Locate the cell with the specified text and output its (x, y) center coordinate. 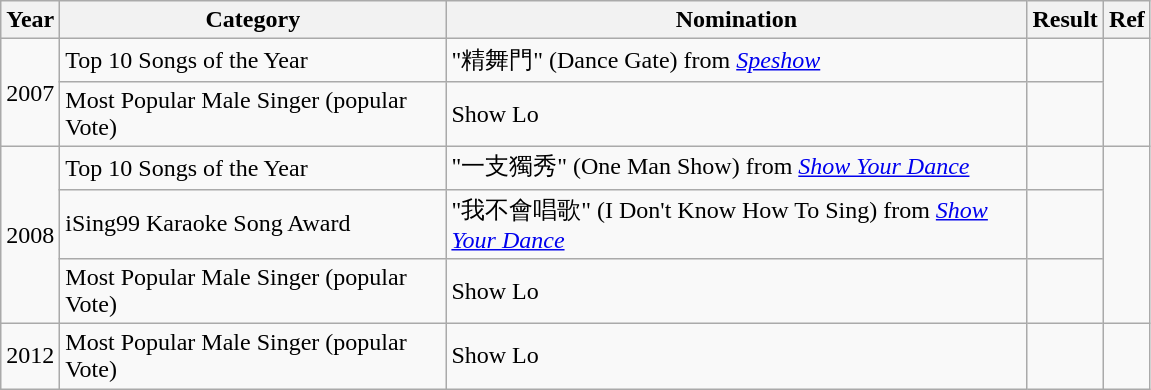
2012 (30, 356)
"一支獨秀" (One Man Show) from Show Your Dance (736, 168)
iSing99 Karaoke Song Award (253, 224)
Nomination (736, 20)
Category (253, 20)
2008 (30, 234)
"精舞門" (Dance Gate) from Speshow (736, 60)
Year (30, 20)
Ref (1126, 20)
"我不會唱歌" (I Don't Know How To Sing) from Show Your Dance (736, 224)
2007 (30, 93)
Result (1065, 20)
